Capture the cell that displays the provided text and extract its (x, y) central coordinate. 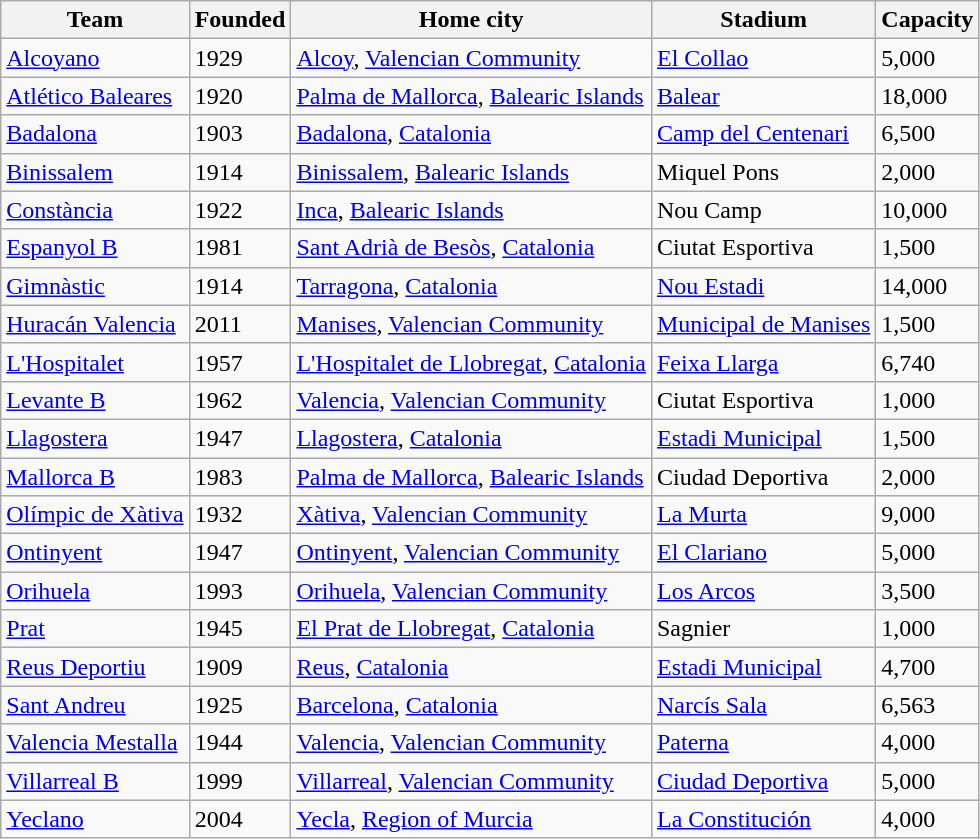
10,000 (928, 210)
1920 (240, 96)
Villarreal, Valencian Community (472, 781)
Binissalem (95, 172)
Badalona (95, 134)
1962 (240, 400)
Yecla, Region of Murcia (472, 819)
Home city (472, 20)
2004 (240, 819)
14,000 (928, 286)
1945 (240, 629)
Barcelona, Catalonia (472, 705)
Ontinyent, Valencian Community (472, 553)
Orihuela (95, 591)
Sant Andreu (95, 705)
L'Hospitalet (95, 362)
Balear (763, 96)
Founded (240, 20)
Inca, Balearic Islands (472, 210)
1999 (240, 781)
Manises, Valencian Community (472, 324)
Espanyol B (95, 248)
1922 (240, 210)
Huracán Valencia (95, 324)
Narcís Sala (763, 705)
6,740 (928, 362)
Gimnàstic (95, 286)
Municipal de Manises (763, 324)
6,563 (928, 705)
2011 (240, 324)
Feixa Llarga (763, 362)
1932 (240, 515)
Team (95, 20)
Binissalem, Balearic Islands (472, 172)
1929 (240, 58)
El Prat de Llobregat, Catalonia (472, 629)
Camp del Centenari (763, 134)
La Murta (763, 515)
Sant Adrià de Besòs, Catalonia (472, 248)
Stadium (763, 20)
Tarragona, Catalonia (472, 286)
Yeclano (95, 819)
Mallorca B (95, 477)
Llagostera, Catalonia (472, 438)
1909 (240, 667)
Llagostera (95, 438)
1944 (240, 743)
La Constitución (763, 819)
Olímpic de Xàtiva (95, 515)
Alcoy, Valencian Community (472, 58)
18,000 (928, 96)
El Clariano (763, 553)
Atlético Baleares (95, 96)
1903 (240, 134)
6,500 (928, 134)
1981 (240, 248)
Alcoyano (95, 58)
Nou Estadi (763, 286)
Nou Camp (763, 210)
Ontinyent (95, 553)
Levante B (95, 400)
Sagnier (763, 629)
Constància (95, 210)
Villarreal B (95, 781)
L'Hospitalet de Llobregat, Catalonia (472, 362)
El Collao (763, 58)
Prat (95, 629)
1993 (240, 591)
Xàtiva, Valencian Community (472, 515)
Reus Deportiu (95, 667)
Los Arcos (763, 591)
Miquel Pons (763, 172)
3,500 (928, 591)
4,700 (928, 667)
1925 (240, 705)
1983 (240, 477)
Valencia Mestalla (95, 743)
9,000 (928, 515)
1957 (240, 362)
Badalona, Catalonia (472, 134)
Orihuela, Valencian Community (472, 591)
Capacity (928, 20)
Paterna (763, 743)
Reus, Catalonia (472, 667)
